Determine the (x, y) coordinate at the center of the cell enclosing the given text.  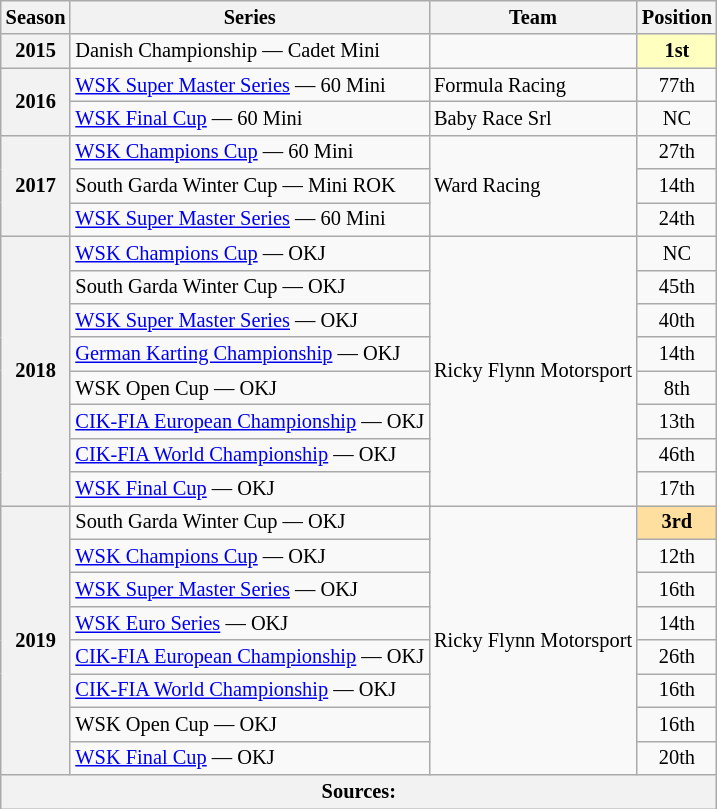
Formula Racing (533, 85)
1st (677, 51)
17th (677, 489)
2018 (36, 370)
46th (677, 455)
WSK Final Cup — 60 Mini (250, 118)
Baby Race Srl (533, 118)
WSK Euro Series — OKJ (250, 623)
Position (677, 17)
45th (677, 287)
3rd (677, 522)
2015 (36, 51)
77th (677, 85)
26th (677, 657)
2019 (36, 640)
South Garda Winter Cup — Mini ROK (250, 186)
WSK Champions Cup — 60 Mini (250, 152)
24th (677, 219)
27th (677, 152)
Ward Racing (533, 186)
2017 (36, 186)
German Karting Championship — OKJ (250, 354)
8th (677, 388)
Team (533, 17)
40th (677, 320)
Danish Championship — Cadet Mini (250, 51)
2016 (36, 102)
Series (250, 17)
12th (677, 556)
20th (677, 758)
Season (36, 17)
13th (677, 421)
Sources: (359, 791)
